Identify which cell holds the provided text, then report its [x, y] central coordinate. 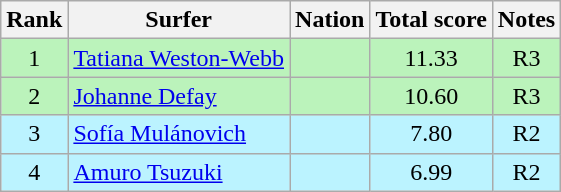
Johanne Defay [179, 96]
Tatiana Weston-Webb [179, 58]
Amuro Tsuzuki [179, 172]
Sofía Mulánovich [179, 134]
3 [34, 134]
11.33 [431, 58]
4 [34, 172]
2 [34, 96]
1 [34, 58]
7.80 [431, 134]
Notes [526, 20]
Surfer [179, 20]
Nation [330, 20]
6.99 [431, 172]
Total score [431, 20]
10.60 [431, 96]
Rank [34, 20]
